Identify which cell holds the provided text, then report its (X, Y) central coordinate. 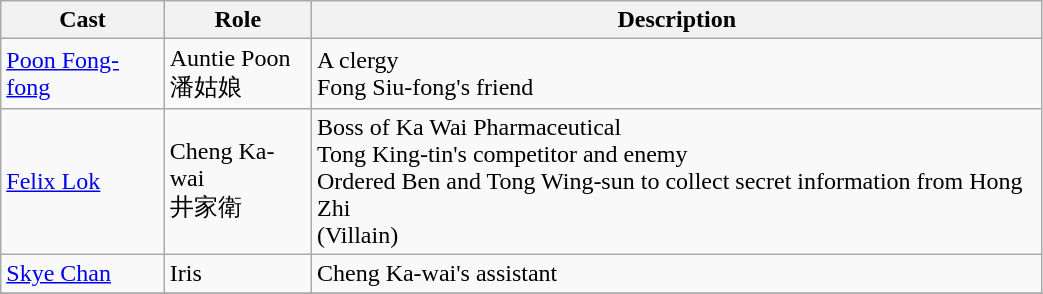
Poon Fong-fong (83, 74)
Cast (83, 20)
Cheng Ka-wai井家衛 (238, 181)
Skye Chan (83, 273)
Iris (238, 273)
Description (676, 20)
Role (238, 20)
A clergyFong Siu-fong's friend (676, 74)
Auntie Poon潘姑娘 (238, 74)
Boss of Ka Wai PharmaceuticalTong King-tin's competitor and enemyOrdered Ben and Tong Wing-sun to collect secret information from Hong Zhi(Villain) (676, 181)
Felix Lok (83, 181)
Cheng Ka-wai's assistant (676, 273)
